Detect which cell encompasses the target text, then output its [x, y] center coordinate. 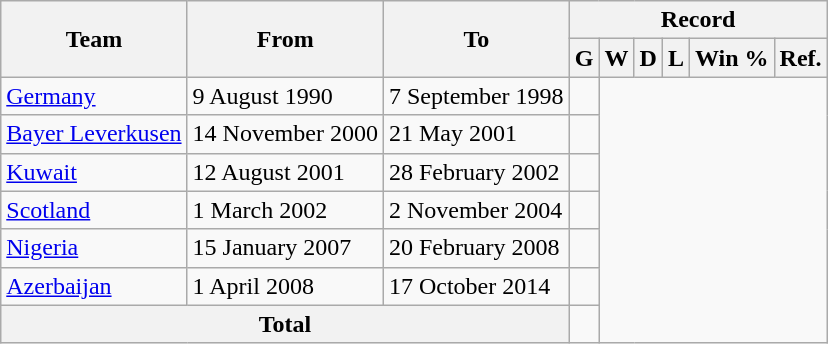
15 January 2007 [285, 248]
1 April 2008 [285, 286]
From [285, 39]
Nigeria [94, 248]
Ref. [800, 58]
9 August 1990 [285, 96]
Azerbaijan [94, 286]
1 March 2002 [285, 210]
21 May 2001 [476, 134]
D [648, 58]
Team [94, 39]
Germany [94, 96]
12 August 2001 [285, 172]
W [616, 58]
Win % [732, 58]
Scotland [94, 210]
Kuwait [94, 172]
G [584, 58]
7 September 1998 [476, 96]
28 February 2002 [476, 172]
Bayer Leverkusen [94, 134]
Total [285, 324]
20 February 2008 [476, 248]
17 October 2014 [476, 286]
14 November 2000 [285, 134]
Record [698, 20]
L [676, 58]
To [476, 39]
2 November 2004 [476, 210]
